For the text-containing cell, return its midpoint in [X, Y] coordinate format. 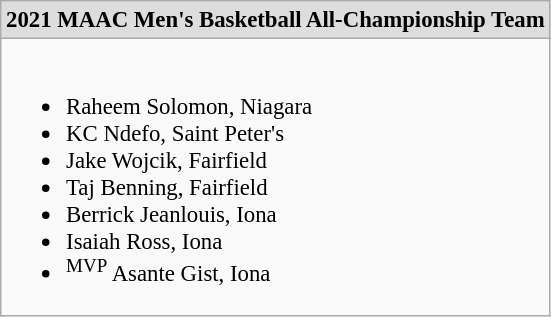
2021 MAAC Men's Basketball All-Championship Team [276, 20]
